Capture the cell that displays the provided text and extract its (X, Y) central coordinate. 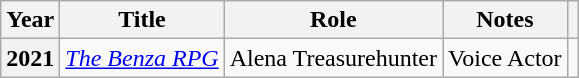
Alena Treasurehunter (333, 58)
2021 (30, 58)
The Benza RPG (142, 58)
Title (142, 20)
Notes (506, 20)
Voice Actor (506, 58)
Year (30, 20)
Role (333, 20)
